Find where the given text appears and provide that cell's center as (x, y) coordinate. 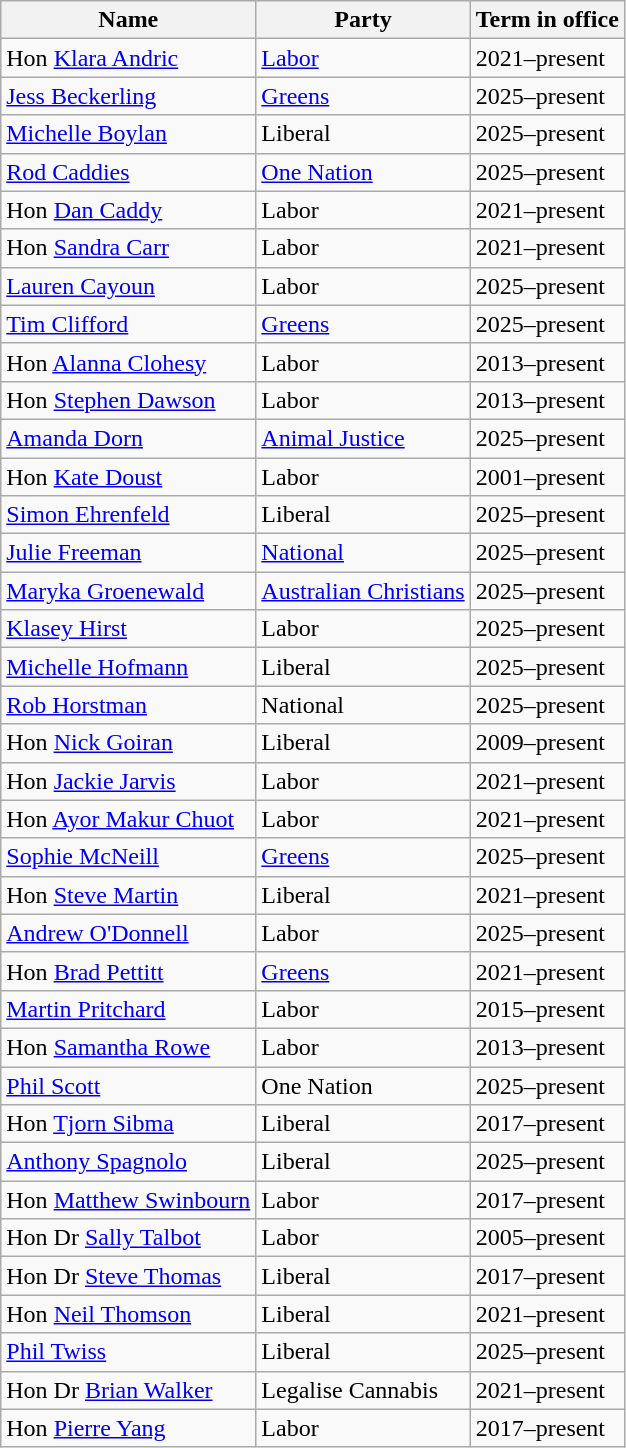
Michelle Boylan (128, 134)
Hon Alanna Clohesy (128, 362)
Animal Justice (363, 438)
Michelle Hofmann (128, 667)
2009–present (547, 743)
Hon Dr Sally Talbot (128, 1238)
Tim Clifford (128, 324)
Hon Matthew Swinbourn (128, 1200)
Hon Samantha Rowe (128, 1047)
Name (128, 20)
Hon Sandra Carr (128, 248)
Hon Nick Goiran (128, 743)
Martin Pritchard (128, 1009)
Hon Klara Andric (128, 58)
2001–present (547, 477)
Party (363, 20)
Rob Horstman (128, 705)
Rod Caddies (128, 172)
Klasey Hirst (128, 629)
Julie Freeman (128, 553)
Hon Tjorn Sibma (128, 1124)
Hon Dr Brian Walker (128, 1390)
Term in office (547, 20)
Lauren Cayoun (128, 286)
Phil Scott (128, 1085)
Hon Kate Doust (128, 477)
Jess Beckerling (128, 96)
Hon Neil Thomson (128, 1314)
2005–present (547, 1238)
2015–present (547, 1009)
Hon Jackie Jarvis (128, 781)
Anthony Spagnolo (128, 1162)
Andrew O'Donnell (128, 933)
Australian Christians (363, 591)
Phil Twiss (128, 1352)
Hon Brad Pettitt (128, 971)
Hon Steve Martin (128, 895)
Hon Stephen Dawson (128, 400)
Hon Pierre Yang (128, 1428)
Amanda Dorn (128, 438)
Sophie McNeill (128, 857)
Hon Ayor Makur Chuot (128, 819)
Maryka Groenewald (128, 591)
Hon Dr Steve Thomas (128, 1276)
Hon Dan Caddy (128, 210)
Legalise Cannabis (363, 1390)
Simon Ehrenfeld (128, 515)
